From the cell containing the given text, extract its center point as [x, y] coordinate. 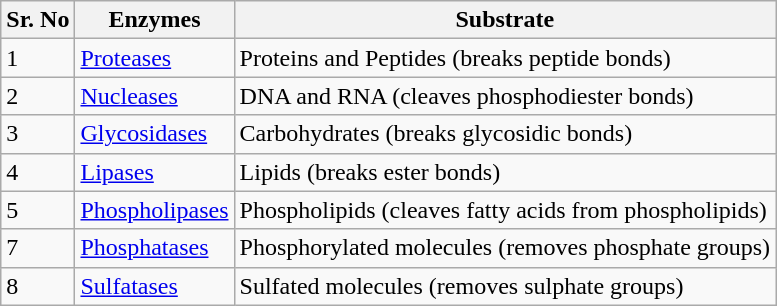
DNA and RNA (cleaves phosphodiester bonds) [505, 96]
3 [38, 134]
Phospholipases [154, 210]
Sr. No [38, 20]
Lipids (breaks ester bonds) [505, 172]
Proteases [154, 58]
5 [38, 210]
Phospholipids (cleaves fatty acids from phospholipids) [505, 210]
2 [38, 96]
Nucleases [154, 96]
8 [38, 286]
Sulfated molecules (removes sulphate groups) [505, 286]
Phosphorylated molecules (removes phosphate groups) [505, 248]
Lipases [154, 172]
Glycosidases [154, 134]
Sulfatases [154, 286]
1 [38, 58]
Proteins and Peptides (breaks peptide bonds) [505, 58]
Carbohydrates (breaks glycosidic bonds) [505, 134]
7 [38, 248]
Substrate [505, 20]
4 [38, 172]
Enzymes [154, 20]
Phosphatases [154, 248]
